Detect which cell encompasses the target text, then output its [x, y] center coordinate. 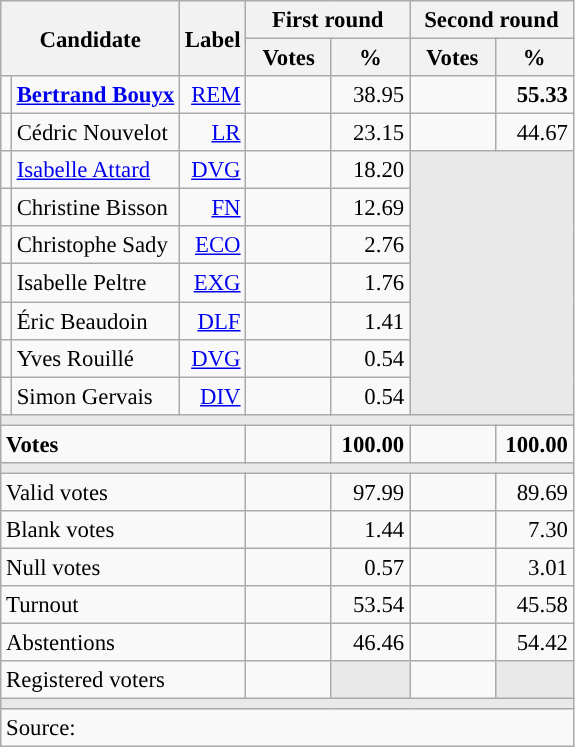
Blank votes [124, 530]
Registered voters [124, 680]
Second round [492, 20]
1.41 [370, 321]
97.99 [370, 492]
Null votes [124, 567]
1.44 [370, 530]
54.42 [534, 643]
Bertrand Bouyx [95, 95]
Simon Gervais [95, 396]
Turnout [124, 605]
0.57 [370, 567]
REM [213, 95]
FN [213, 208]
23.15 [370, 133]
Valid votes [124, 492]
Source: [287, 728]
Cédric Nouvelot [95, 133]
Yves Rouillé [95, 358]
Christophe Sady [95, 245]
First round [328, 20]
46.46 [370, 643]
Isabelle Attard [95, 170]
55.33 [534, 95]
18.20 [370, 170]
ECO [213, 245]
1.76 [370, 283]
Isabelle Peltre [95, 283]
3.01 [534, 567]
LR [213, 133]
7.30 [534, 530]
2.76 [370, 245]
DLF [213, 321]
Christine Bisson [95, 208]
89.69 [534, 492]
44.67 [534, 133]
EXG [213, 283]
Abstentions [124, 643]
45.58 [534, 605]
Label [213, 38]
12.69 [370, 208]
53.54 [370, 605]
DIV [213, 396]
38.95 [370, 95]
Candidate [90, 38]
Éric Beaudoin [95, 321]
